Pinpoint the cell where the given text exists, returning its [X, Y] midpoint coordinate. 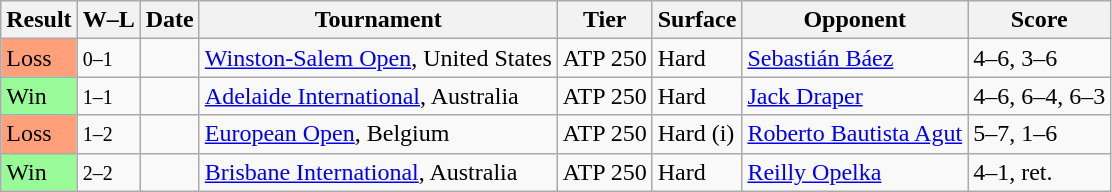
Jack Draper [855, 96]
1–2 [108, 134]
Reilly Opelka [855, 172]
W–L [108, 20]
Result [39, 20]
4–1, ret. [1040, 172]
5–7, 1–6 [1040, 134]
Sebastián Báez [855, 58]
Hard (i) [697, 134]
Surface [697, 20]
European Open, Belgium [378, 134]
4–6, 6–4, 6–3 [1040, 96]
1–1 [108, 96]
Winston-Salem Open, United States [378, 58]
Opponent [855, 20]
Tier [604, 20]
Date [170, 20]
2–2 [108, 172]
Roberto Bautista Agut [855, 134]
4–6, 3–6 [1040, 58]
Score [1040, 20]
Tournament [378, 20]
Adelaide International, Australia [378, 96]
0–1 [108, 58]
Brisbane International, Australia [378, 172]
